Detect which cell encompasses the target text, then output its (X, Y) center coordinate. 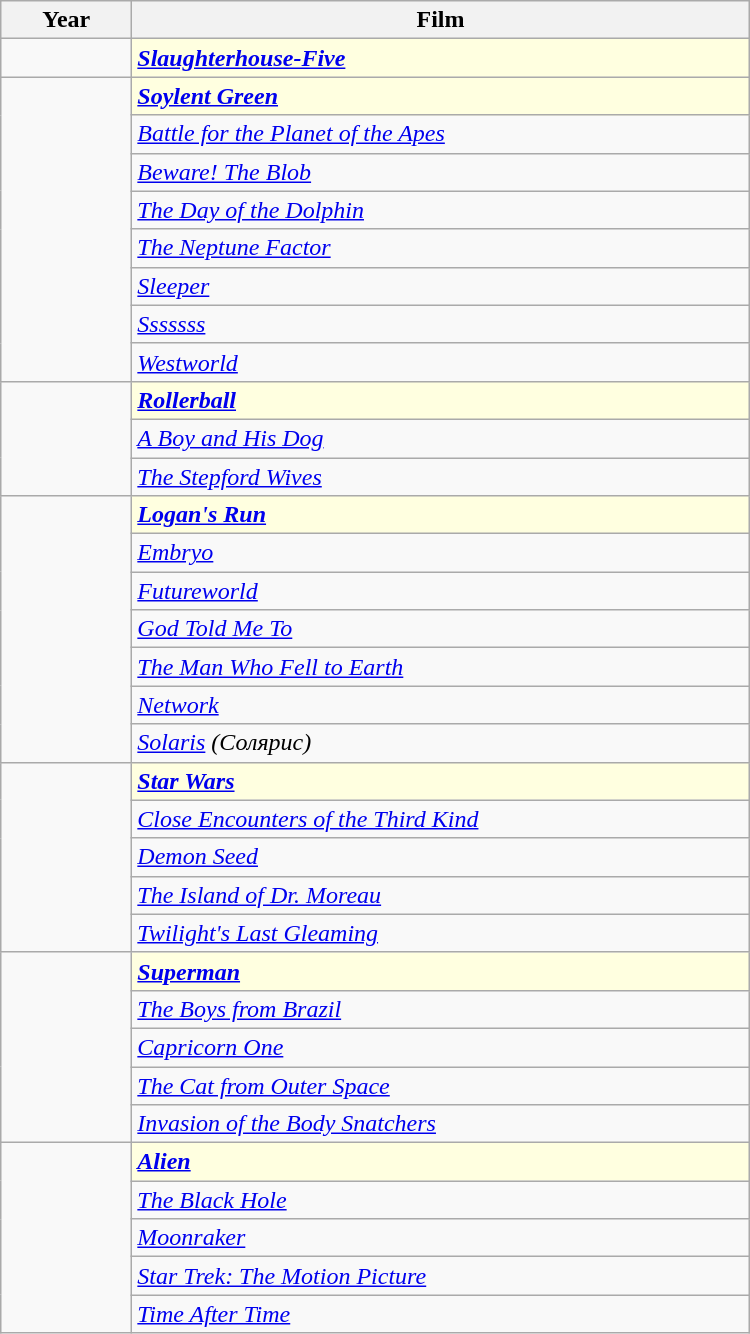
Rollerball (440, 400)
A Boy and His Dog (440, 438)
Star Trek: The Motion Picture (440, 1276)
Network (440, 705)
Soylent Green (440, 96)
Slaughterhouse-Five (440, 58)
Moonraker (440, 1238)
Alien (440, 1162)
Futureworld (440, 591)
Time After Time (440, 1314)
Sleeper (440, 286)
Close Encounters of the Third Kind (440, 819)
Battle for the Planet of the Apes (440, 134)
Superman (440, 971)
The Cat from Outer Space (440, 1085)
The Man Who Fell to Earth (440, 667)
Beware! The Blob (440, 172)
The Day of the Dolphin (440, 210)
Year (66, 20)
Solaris (Солярис) (440, 743)
Star Wars (440, 781)
Demon Seed (440, 857)
The Boys from Brazil (440, 1009)
God Told Me To (440, 629)
Sssssss (440, 324)
Invasion of the Body Snatchers (440, 1124)
Embryo (440, 553)
Logan's Run (440, 515)
The Black Hole (440, 1200)
The Neptune Factor (440, 248)
Film (440, 20)
Westworld (440, 362)
The Stepford Wives (440, 477)
Capricorn One (440, 1047)
The Island of Dr. Moreau (440, 895)
Twilight's Last Gleaming (440, 933)
